Pinpoint the cell where the given text exists, returning its [x, y] midpoint coordinate. 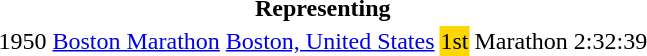
1st [454, 41]
Boston Marathon [136, 41]
Boston, United States [330, 41]
Marathon [521, 41]
